Locate the cell with the specified text and output its (x, y) center coordinate. 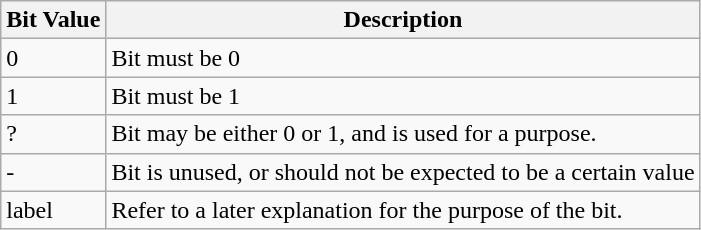
Bit Value (54, 20)
Bit must be 1 (403, 96)
Bit is unused, or should not be expected to be a certain value (403, 172)
- (54, 172)
0 (54, 58)
Bit must be 0 (403, 58)
Refer to a later explanation for the purpose of the bit. (403, 210)
label (54, 210)
Description (403, 20)
? (54, 134)
1 (54, 96)
Bit may be either 0 or 1, and is used for a purpose. (403, 134)
